Search for the cell housing the specified text and yield its [X, Y] center coordinate. 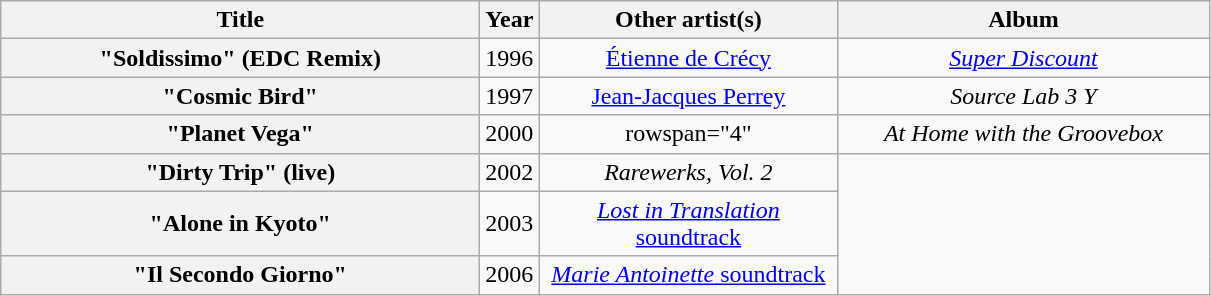
2003 [510, 224]
"Alone in Kyoto" [240, 224]
Rarewerks, Vol. 2 [688, 172]
Lost in Translation soundtrack [688, 224]
Source Lab 3 Y [1024, 96]
Other artist(s) [688, 20]
Super Discount [1024, 58]
"Cosmic Bird" [240, 96]
2006 [510, 275]
2000 [510, 134]
1997 [510, 96]
Marie Antoinette soundtrack [688, 275]
"Soldissimo" (EDC Remix) [240, 58]
"Dirty Trip" (live) [240, 172]
Étienne de Crécy [688, 58]
Year [510, 20]
rowspan="4" [688, 134]
"Planet Vega" [240, 134]
1996 [510, 58]
Jean-Jacques Perrey [688, 96]
2002 [510, 172]
At Home with the Groovebox [1024, 134]
Title [240, 20]
Album [1024, 20]
"Il Secondo Giorno" [240, 275]
